Search for the cell housing the specified text and yield its [x, y] center coordinate. 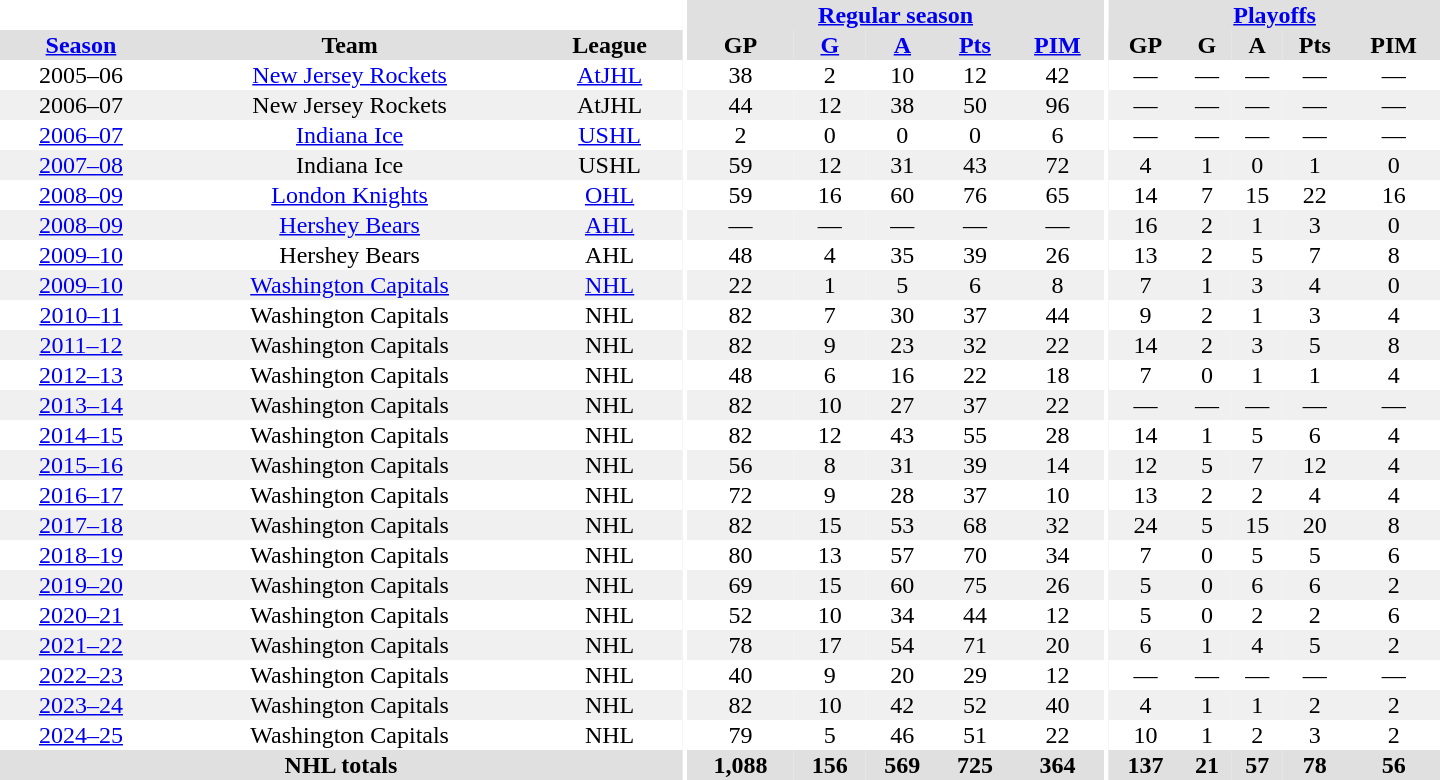
OHL [610, 195]
2011–12 [81, 345]
71 [976, 645]
96 [1057, 105]
2023–24 [81, 705]
55 [976, 435]
2021–22 [81, 645]
21 [1207, 765]
London Knights [350, 195]
27 [902, 405]
2019–20 [81, 585]
69 [740, 585]
Season [81, 45]
Playoffs [1274, 15]
51 [976, 735]
Regular season [895, 15]
35 [902, 255]
156 [830, 765]
2020–21 [81, 615]
65 [1057, 195]
54 [902, 645]
2018–19 [81, 555]
80 [740, 555]
68 [976, 525]
79 [740, 735]
League [610, 45]
76 [976, 195]
2012–13 [81, 375]
NHL totals [341, 765]
2007–08 [81, 165]
24 [1146, 525]
725 [976, 765]
137 [1146, 765]
30 [902, 315]
1,088 [740, 765]
23 [902, 345]
75 [976, 585]
17 [830, 645]
46 [902, 735]
569 [902, 765]
2010–11 [81, 315]
2016–17 [81, 495]
2017–18 [81, 525]
18 [1057, 375]
2014–15 [81, 435]
50 [976, 105]
2013–14 [81, 405]
2024–25 [81, 735]
53 [902, 525]
2022–23 [81, 675]
2015–16 [81, 465]
2005–06 [81, 75]
29 [976, 675]
364 [1057, 765]
Team [350, 45]
70 [976, 555]
